Locate the cell with the specified text and output its [X, Y] center coordinate. 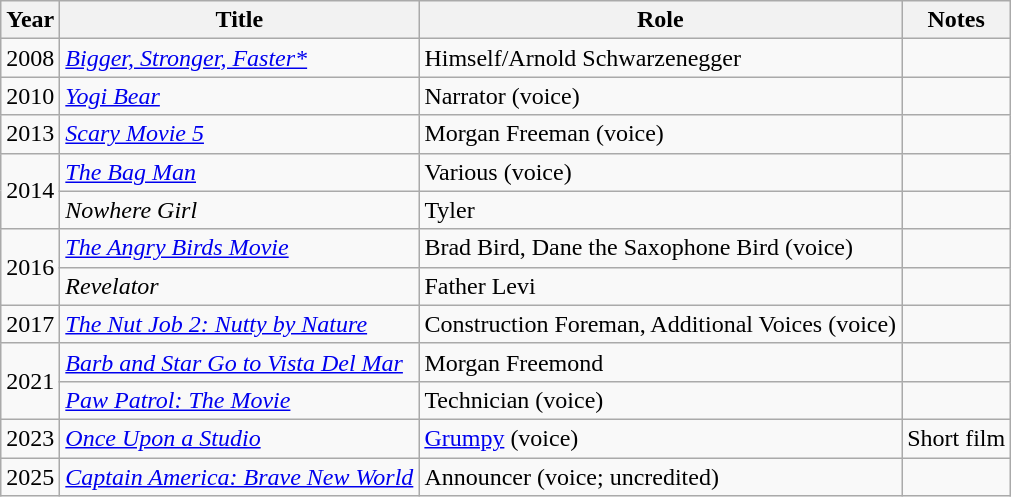
Nowhere Girl [240, 210]
Paw Patrol: The Movie [240, 400]
Revelator [240, 286]
Yogi Bear [240, 96]
Barb and Star Go to Vista Del Mar [240, 362]
The Bag Man [240, 172]
Narrator (voice) [660, 96]
2010 [30, 96]
Technician (voice) [660, 400]
Once Upon a Studio [240, 438]
Bigger, Stronger, Faster* [240, 58]
Role [660, 20]
Brad Bird, Dane the Saxophone Bird (voice) [660, 248]
Morgan Freeman (voice) [660, 134]
2021 [30, 381]
2008 [30, 58]
2023 [30, 438]
2014 [30, 191]
Tyler [660, 210]
Construction Foreman, Additional Voices (voice) [660, 324]
Grumpy (voice) [660, 438]
The Nut Job 2: Nutty by Nature [240, 324]
Himself/Arnold Schwarzenegger [660, 58]
2016 [30, 267]
Scary Movie 5 [240, 134]
Various (voice) [660, 172]
Father Levi [660, 286]
Notes [956, 20]
2025 [30, 477]
Captain America: Brave New World [240, 477]
The Angry Birds Movie [240, 248]
Title [240, 20]
Morgan Freemond [660, 362]
2013 [30, 134]
2017 [30, 324]
Short film [956, 438]
Year [30, 20]
Announcer (voice; uncredited) [660, 477]
